Search for the cell housing the specified text and yield its (x, y) center coordinate. 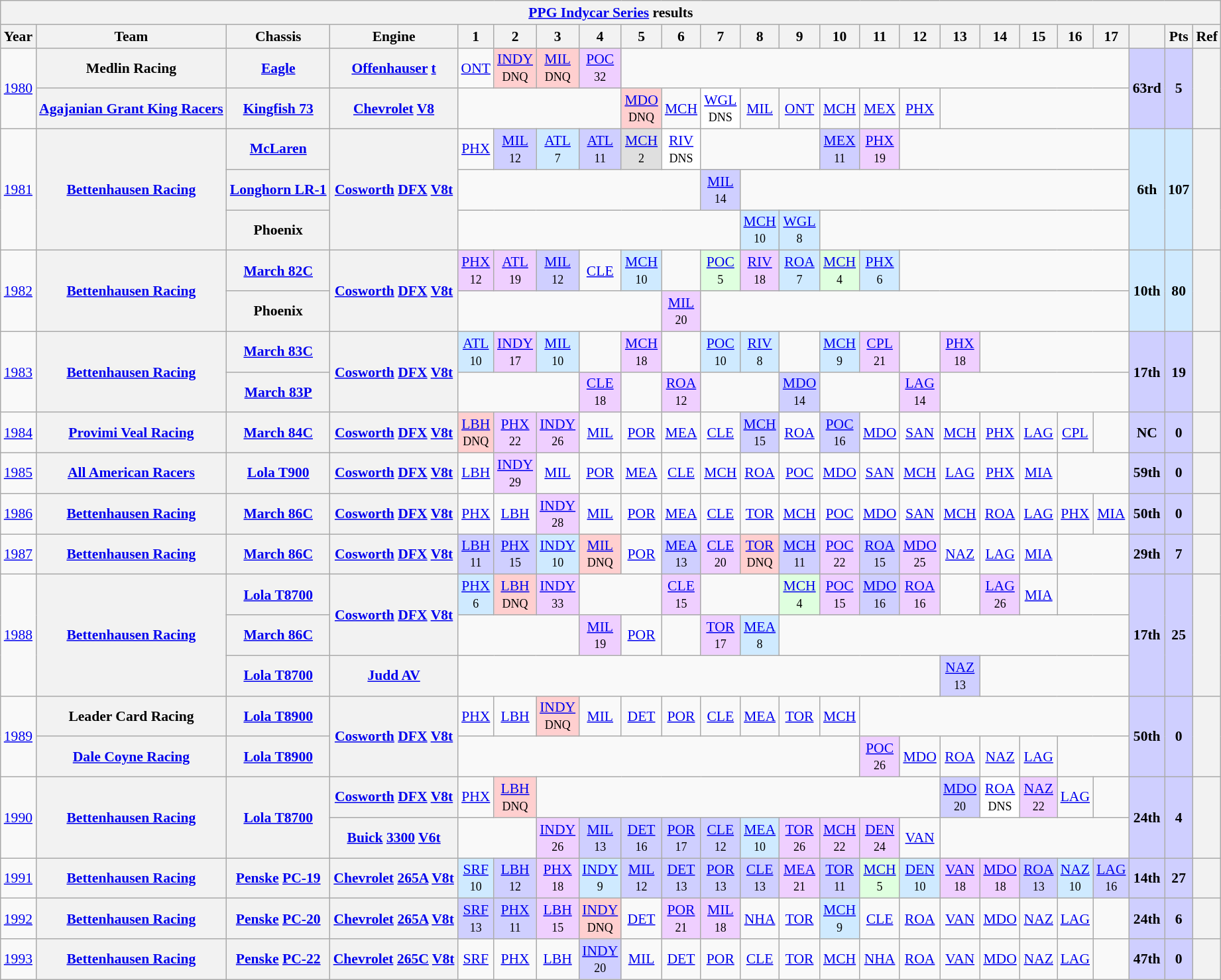
All American Racers (131, 473)
Team (131, 36)
Leader Card Racing (131, 716)
1992 (19, 918)
CLE20 (720, 554)
RIV18 (760, 270)
PHX19 (880, 150)
INDY33 (557, 595)
POR13 (720, 879)
59th (1147, 473)
17 (1111, 36)
MCH5 (880, 879)
Year (19, 36)
Medlin Racing (131, 68)
1988 (19, 635)
Provimi Veal Racing (131, 433)
POC10 (720, 351)
Dale Coyne Racing (131, 757)
March 83C (278, 351)
DEN24 (880, 838)
RIV8 (760, 351)
3 (557, 36)
1985 (19, 473)
INDY20 (600, 959)
9 (799, 36)
MIL13 (600, 838)
LBH12 (515, 879)
March 82C (278, 270)
MDO25 (920, 554)
NAZ22 (1039, 798)
MEX11 (839, 150)
Chevrolet 265C V8t (394, 959)
WGLDNS (720, 109)
PHX12 (476, 270)
Kingfish 73 (278, 109)
Pts (1179, 36)
SRF13 (476, 918)
Offenhauser t (394, 68)
63rd (1147, 88)
CPL21 (880, 351)
PHX22 (515, 433)
SRF10 (476, 879)
Lola T900 (278, 473)
POC5 (720, 270)
15 (1039, 36)
ROA7 (799, 270)
27 (1179, 879)
1980 (19, 88)
MDO20 (960, 798)
ROA16 (920, 595)
POC16 (839, 433)
TORDNQ (760, 554)
ROADNS (1000, 798)
10th (1147, 291)
6th (1147, 190)
MEA8 (760, 635)
March 84C (278, 433)
INDY29 (515, 473)
POC32 (600, 68)
8 (760, 36)
Penske PC-20 (278, 918)
ROA15 (880, 554)
Chassis (278, 36)
1993 (19, 959)
25 (1179, 635)
13 (960, 36)
MEA13 (681, 554)
March 83P (278, 392)
Engine (394, 36)
NC (1147, 433)
MIL14 (720, 190)
POR21 (681, 918)
ROA12 (681, 392)
29th (1147, 554)
16 (1075, 36)
11 (880, 36)
Longhorn LR-1 (278, 190)
INDY10 (557, 554)
Penske PC-19 (278, 879)
SRF (476, 959)
14th (1147, 879)
MDODNQ (642, 109)
LAG14 (920, 392)
LBH11 (476, 554)
1984 (19, 433)
47th (1147, 959)
1989 (19, 736)
DET13 (681, 879)
Eagle (278, 68)
INDY28 (557, 514)
MIL10 (557, 351)
ATL19 (515, 270)
NAZ10 (1075, 879)
1987 (19, 554)
ATL10 (476, 351)
Ref (1206, 36)
MEA10 (760, 838)
WGL8 (799, 231)
MIL18 (720, 918)
Judd AV (394, 676)
MCH18 (642, 351)
MDO18 (1000, 879)
14 (1000, 36)
McLaren (278, 150)
LAG16 (1111, 879)
DET16 (642, 838)
107 (1179, 190)
Buick 3300 V6t (394, 838)
TOR26 (799, 838)
ROA13 (1039, 879)
2 (515, 36)
MIL20 (681, 311)
ATL7 (557, 150)
1991 (19, 879)
VAN18 (960, 879)
PHX11 (515, 918)
19 (1179, 372)
MEA21 (799, 879)
1990 (19, 818)
MCH15 (760, 433)
MDO16 (880, 595)
CLE13 (760, 879)
1982 (19, 291)
MIL19 (600, 635)
80 (1179, 291)
Agajanian Grant King Racers (131, 109)
1986 (19, 514)
LAG26 (1000, 595)
CLE15 (681, 595)
1 (476, 36)
1983 (19, 372)
RIVDNS (681, 150)
INDY17 (515, 351)
MDO14 (799, 392)
Chevrolet V8 (394, 109)
CLE18 (600, 392)
MCH2 (642, 150)
ATL11 (600, 150)
PPG Indycar Series results (611, 13)
INDY9 (600, 879)
Penske PC-22 (278, 959)
NAZ13 (960, 676)
10 (839, 36)
1981 (19, 190)
POC15 (839, 595)
MCH11 (799, 554)
CLE12 (720, 838)
MCH22 (839, 838)
TOR17 (720, 635)
POC22 (839, 554)
LBH15 (557, 918)
CPL (1075, 433)
PHX15 (515, 554)
TOR11 (839, 879)
POR17 (681, 838)
12 (920, 36)
MEX (880, 109)
DEN10 (920, 879)
POC26 (880, 757)
